Search for the cell housing the specified text and yield its [x, y] center coordinate. 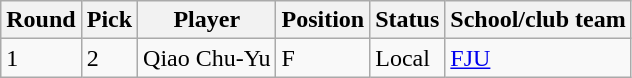
1 [41, 58]
Pick [109, 20]
FJU [538, 58]
Position [323, 20]
Round [41, 20]
2 [109, 58]
Local [408, 58]
F [323, 58]
Qiao Chu-Yu [207, 58]
Status [408, 20]
School/club team [538, 20]
Player [207, 20]
